Provide the [x, y] coordinate of the cell's center where the given text is located.  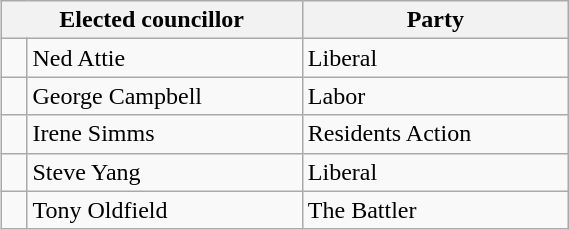
The Battler [435, 210]
Labor [435, 96]
Irene Simms [164, 134]
Party [435, 20]
George Campbell [164, 96]
Tony Oldfield [164, 210]
Elected councillor [152, 20]
Steve Yang [164, 172]
Ned Attie [164, 58]
Residents Action [435, 134]
